From the cell containing the given text, extract its center point as [x, y] coordinate. 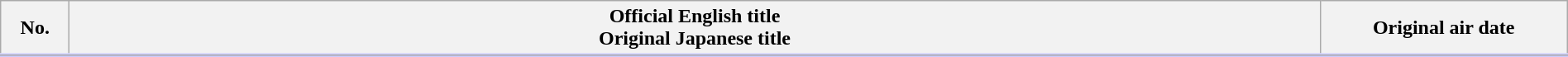
Original air date [1444, 28]
Official English titleOriginal Japanese title [695, 28]
No. [35, 28]
